Extract the [x, y] coordinate from the center of the cell holding the provided text.  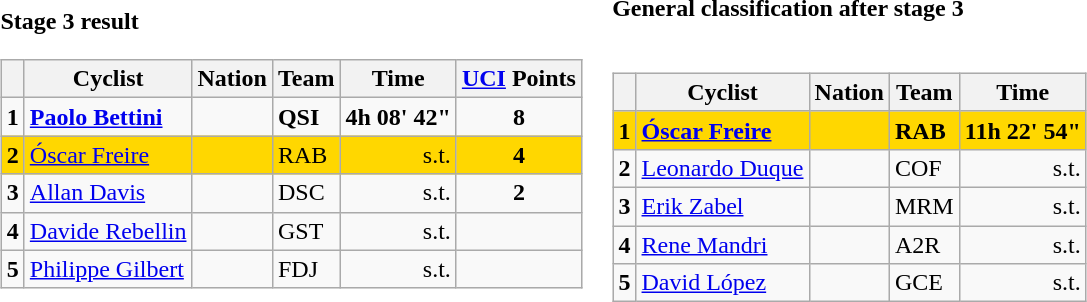
8 [518, 117]
GST [306, 231]
David López [722, 283]
DSC [306, 193]
Rene Mandri [722, 245]
4h 08' 42" [398, 117]
Paolo Bettini [108, 117]
Allan Davis [108, 193]
11h 22' 54" [1022, 130]
UCI Points [518, 79]
COF [924, 168]
QSI [306, 117]
MRM [924, 206]
FDJ [306, 269]
Leonardo Duque [722, 168]
A2R [924, 245]
Philippe Gilbert [108, 269]
Erik Zabel [722, 206]
GCE [924, 283]
Davide Rebellin [108, 231]
